Pinpoint the cell where the given text exists, returning its [x, y] midpoint coordinate. 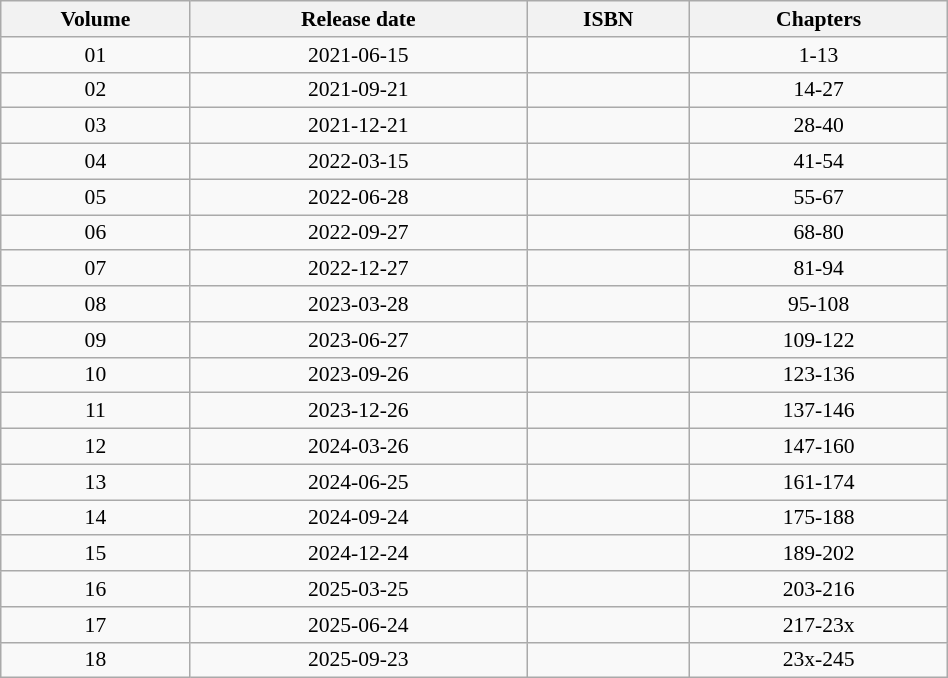
ISBN [608, 19]
68-80 [818, 233]
14-27 [818, 90]
161-174 [818, 482]
95-108 [818, 304]
123-136 [818, 375]
2023-06-27 [358, 340]
05 [96, 197]
41-54 [818, 162]
2021-06-15 [358, 55]
14 [96, 518]
55-67 [818, 197]
2024-06-25 [358, 482]
2022-06-28 [358, 197]
2025-06-24 [358, 625]
09 [96, 340]
06 [96, 233]
03 [96, 126]
2022-09-27 [358, 233]
109-122 [818, 340]
2023-12-26 [358, 411]
02 [96, 90]
04 [96, 162]
15 [96, 554]
13 [96, 482]
16 [96, 589]
2022-12-27 [358, 269]
2021-12-21 [358, 126]
2025-09-23 [358, 660]
Volume [96, 19]
12 [96, 447]
2024-09-24 [358, 518]
17 [96, 625]
10 [96, 375]
2025-03-25 [358, 589]
189-202 [818, 554]
28-40 [818, 126]
07 [96, 269]
23x-245 [818, 660]
Release date [358, 19]
2023-09-26 [358, 375]
2024-12-24 [358, 554]
147-160 [818, 447]
1-13 [818, 55]
Chapters [818, 19]
203-216 [818, 589]
81-94 [818, 269]
01 [96, 55]
08 [96, 304]
137-146 [818, 411]
175-188 [818, 518]
2021-09-21 [358, 90]
2023-03-28 [358, 304]
2024-03-26 [358, 447]
2022-03-15 [358, 162]
18 [96, 660]
11 [96, 411]
217-23x [818, 625]
